Scan for the cell matching the given text and deliver its (x, y) coordinate at center. 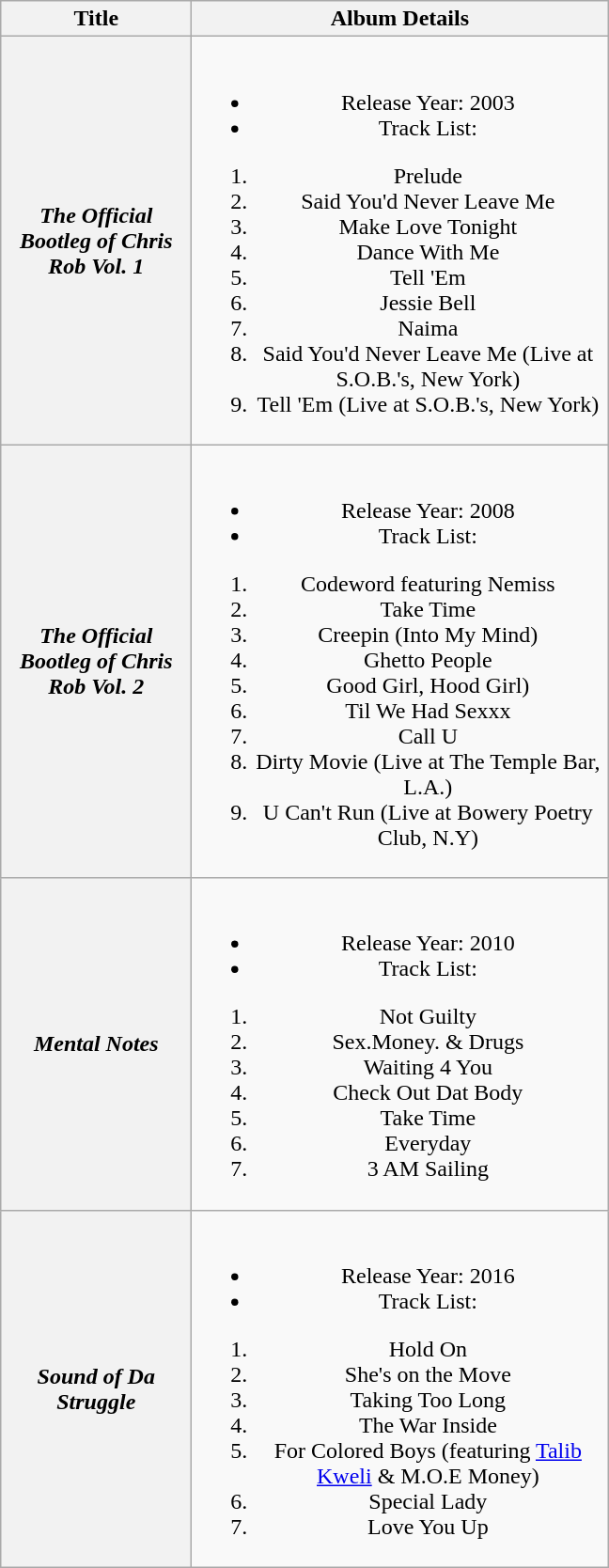
Release Year: 2010Track List:Not GuiltySex.Money. & DrugsWaiting 4 YouCheck Out Dat BodyTake TimeEveryday3 AM Sailing (400, 1043)
The Official Bootleg of Chris Rob Vol. 1 (96, 241)
The Official Bootleg of Chris Rob Vol. 2 (96, 662)
Album Details (400, 19)
Mental Notes (96, 1043)
Title (96, 19)
Sound of Da Struggle (96, 1388)
